Determine the (x, y) coordinate at the center of the cell enclosing the given text.  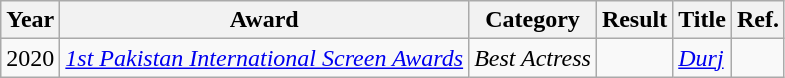
1st Pakistan International Screen Awards (264, 58)
Award (264, 20)
Title (702, 20)
Year (30, 20)
Durj (702, 58)
Category (533, 20)
Best Actress (533, 58)
Result (634, 20)
2020 (30, 58)
Ref. (758, 20)
